From the cell containing the given text, extract its center point as [x, y] coordinate. 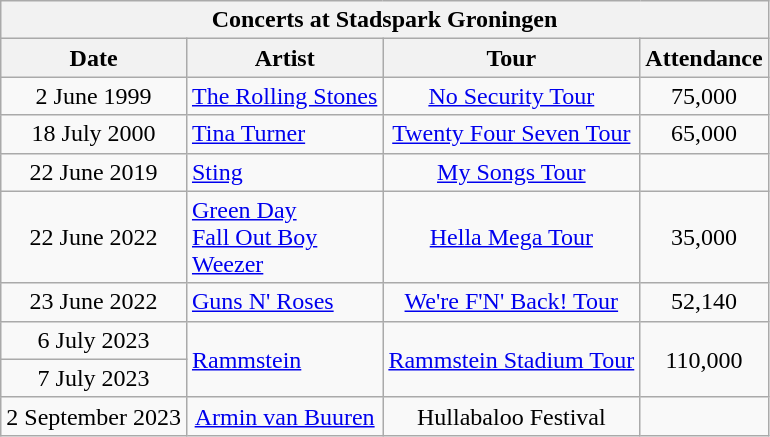
35,000 [704, 237]
Armin van Buuren [284, 416]
7 July 2023 [94, 378]
22 June 2022 [94, 237]
110,000 [704, 359]
Sting [284, 172]
Hella Mega Tour [512, 237]
52,140 [704, 302]
Tina Turner [284, 134]
Rammstein [284, 359]
22 June 2019 [94, 172]
Twenty Four Seven Tour [512, 134]
65,000 [704, 134]
My Songs Tour [512, 172]
Hullabaloo Festival [512, 416]
6 July 2023 [94, 340]
Concerts at Stadspark Groningen [384, 20]
Rammstein Stadium Tour [512, 359]
18 July 2000 [94, 134]
We're F'N' Back! Tour [512, 302]
23 June 2022 [94, 302]
75,000 [704, 96]
The Rolling Stones [284, 96]
Date [94, 58]
Green DayFall Out BoyWeezer [284, 237]
Artist [284, 58]
Attendance [704, 58]
No Security Tour [512, 96]
2 June 1999 [94, 96]
2 September 2023 [94, 416]
Guns N' Roses [284, 302]
Tour [512, 58]
